Output the [x, y] coordinate of the center of the cell containing the given text.  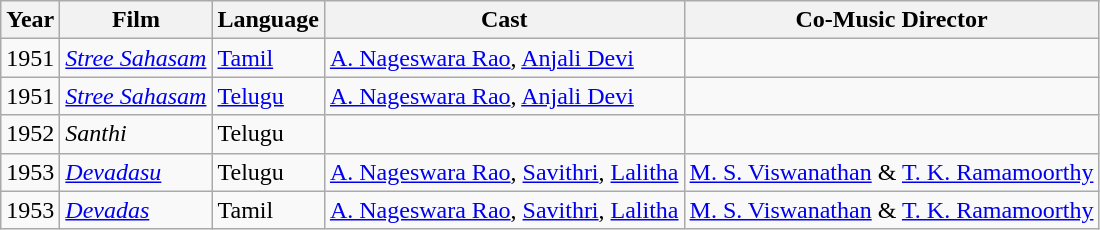
Devadasu [136, 172]
Cast [504, 20]
Language [268, 20]
Year [30, 20]
Santhi [136, 134]
Co-Music Director [892, 20]
Devadas [136, 210]
1952 [30, 134]
Film [136, 20]
